Provide the [X, Y] coordinate of the cell's center where the given text is located.  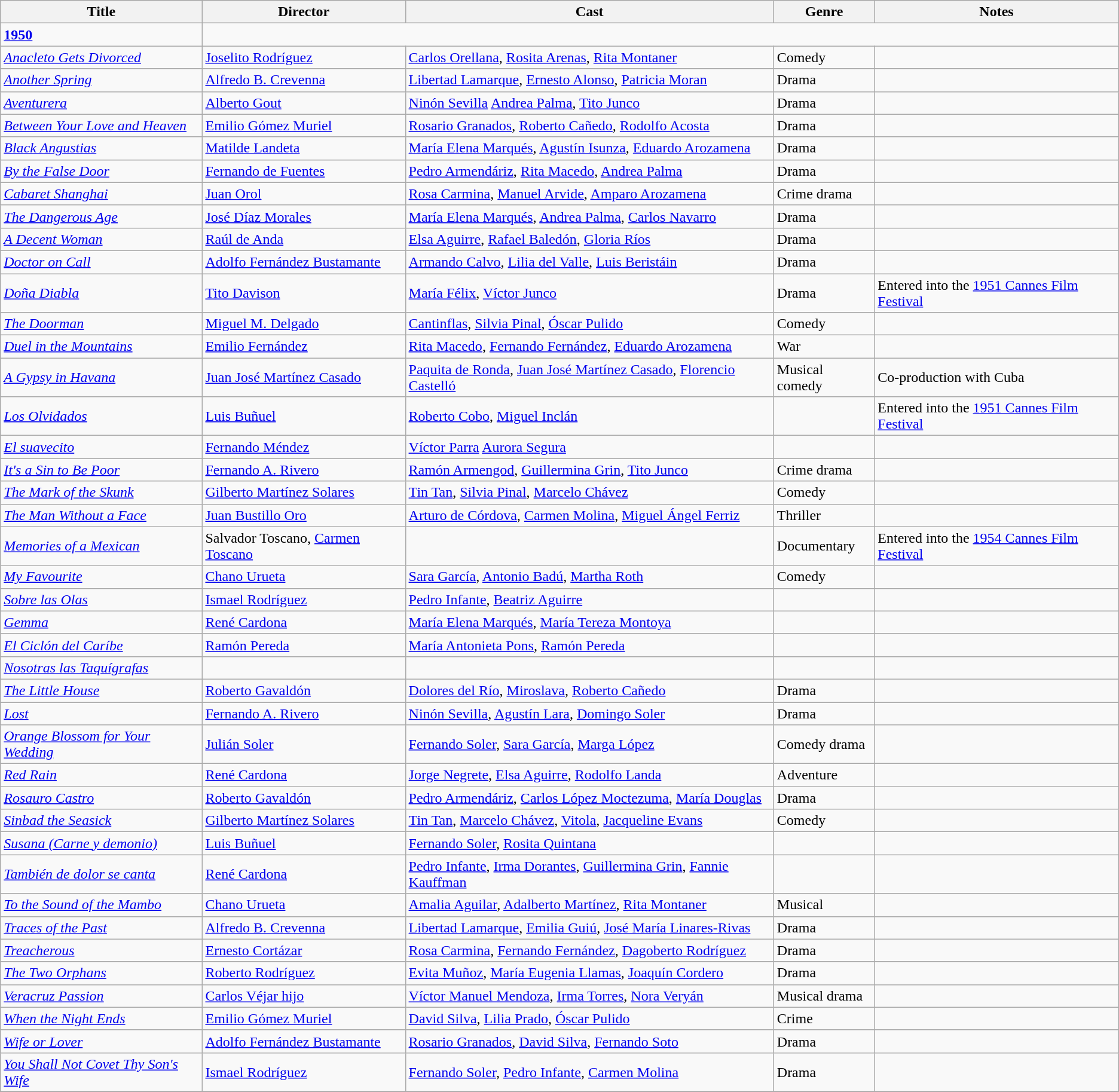
Ramón Pereda [304, 645]
Genre [824, 12]
It's a Sin to Be Poor [102, 470]
Adventure [824, 775]
Ninón Sevilla Andrea Palma, Tito Junco [589, 103]
Rosa Carmina, Manuel Arvide, Amparo Arozamena [589, 194]
Libertad Lamarque, Ernesto Alonso, Patricia Moran [589, 80]
Juan Bustillo Oro [304, 515]
Veracruz Passion [102, 996]
Paquita de Ronda, Juan José Martínez Casado, Florencio Castelló [589, 378]
To the Sound of the Mambo [102, 905]
Roberto Rodríguez [304, 973]
Rosa Carmina, Fernando Fernández, Dagoberto Rodríguez [589, 950]
Musical [824, 905]
Raúl de Anda [304, 239]
Arturo de Córdova, Carmen Molina, Miguel Ángel Ferriz [589, 515]
1950 [102, 35]
Amalia Aguilar, Adalberto Martínez, Rita Montaner [589, 905]
David Silva, Lilia Prado, Óscar Pulido [589, 1018]
Duel in the Mountains [102, 347]
Libertad Lamarque, Emilia Guiú, José María Linares-Rivas [589, 928]
The Dangerous Age [102, 216]
Pedro Infante, Beatriz Aguirre [589, 599]
Orange Blossom for Your Wedding [102, 745]
Aventurera [102, 103]
Susana (Carne y demonio) [102, 843]
You Shall Not Covet Thy Son's Wife [102, 1072]
The Two Orphans [102, 973]
Sinbad the Seasick [102, 821]
Víctor Manuel Mendoza, Irma Torres, Nora Veryán [589, 996]
Tin Tan, Silvia Pinal, Marcelo Chávez [589, 493]
Fernando Soler, Sara García, Marga López [589, 745]
Doctor on Call [102, 262]
Roberto Cobo, Miguel Inclán [589, 416]
Dolores del Río, Miroslava, Roberto Cañedo [589, 690]
Crime [824, 1018]
Thriller [824, 515]
Co-production with Cuba [996, 378]
Pedro Infante, Irma Dorantes, Guillermina Grin, Fannie Kauffman [589, 874]
Memories of a Mexican [102, 546]
Jorge Negrete, Elsa Aguirre, Rodolfo Landa [589, 775]
Director [304, 12]
Cabaret Shanghai [102, 194]
María Elena Marqués, Andrea Palma, Carlos Navarro [589, 216]
Anacleto Gets Divorced [102, 57]
Fernando Méndez [304, 447]
Salvador Toscano, Carmen Toscano [304, 546]
José Díaz Morales [304, 216]
Documentary [824, 546]
Musical comedy [824, 378]
Comedy drama [824, 745]
Rosario Granados, Roberto Cañedo, Rodolfo Acosta [589, 126]
Doña Diabla [102, 293]
The Man Without a Face [102, 515]
Sara García, Antonio Badú, Martha Roth [589, 577]
Fernando Soler, Pedro Infante, Carmen Molina [589, 1072]
Notes [996, 12]
Pedro Armendáriz, Carlos López Moctezuma, María Douglas [589, 798]
También de dolor se canta [102, 874]
When the Night Ends [102, 1018]
Elsa Aguirre, Rafael Baledón, Gloria Ríos [589, 239]
El Ciclón del Caríbe [102, 645]
Ernesto Cortázar [304, 950]
Carlos Véjar hijo [304, 996]
Another Spring [102, 80]
By the False Door [102, 171]
Treacherous [102, 950]
Fernando de Fuentes [304, 171]
A Gypsy in Havana [102, 378]
María Félix, Víctor Junco [589, 293]
Joselito Rodríguez [304, 57]
The Doorman [102, 324]
El suavecito [102, 447]
Red Rain [102, 775]
Rosauro Castro [102, 798]
Fernando Soler, Rosita Quintana [589, 843]
María Elena Marqués, Agustín Isunza, Eduardo Arozamena [589, 148]
Evita Muñoz, María Eugenia Llamas, Joaquín Cordero [589, 973]
Los Olvidados [102, 416]
Title [102, 12]
Between Your Love and Heaven [102, 126]
Tito Davison [304, 293]
Rita Macedo, Fernando Fernández, Eduardo Arozamena [589, 347]
Wife or Lover [102, 1041]
Sobre las Olas [102, 599]
Pedro Armendáriz, Rita Macedo, Andrea Palma [589, 171]
María Antonieta Pons, Ramón Pereda [589, 645]
Entered into the 1954 Cannes Film Festival [996, 546]
Nosotras las Taquígrafas [102, 668]
Armando Calvo, Lilia del Valle, Luis Beristáin [589, 262]
Carlos Orellana, Rosita Arenas, Rita Montaner [589, 57]
Gemma [102, 622]
Tin Tan, Marcelo Chávez, Vitola, Jacqueline Evans [589, 821]
War [824, 347]
Musical drama [824, 996]
Rosario Granados, David Silva, Fernando Soto [589, 1041]
A Decent Woman [102, 239]
Ninón Sevilla, Agustín Lara, Domingo Soler [589, 713]
Traces of the Past [102, 928]
Matilde Landeta [304, 148]
Lost [102, 713]
Cantinflas, Silvia Pinal, Óscar Pulido [589, 324]
Miguel M. Delgado [304, 324]
Cast [589, 12]
Juan Orol [304, 194]
Alberto Gout [304, 103]
Black Angustias [102, 148]
The Mark of the Skunk [102, 493]
Emilio Fernández [304, 347]
Julián Soler [304, 745]
My Favourite [102, 577]
María Elena Marqués, María Tereza Montoya [589, 622]
The Little House [102, 690]
Juan José Martínez Casado [304, 378]
Víctor Parra Aurora Segura [589, 447]
Ramón Armengod, Guillermina Grin, Tito Junco [589, 470]
